Return (X, Y) of the center of cell containing provided text 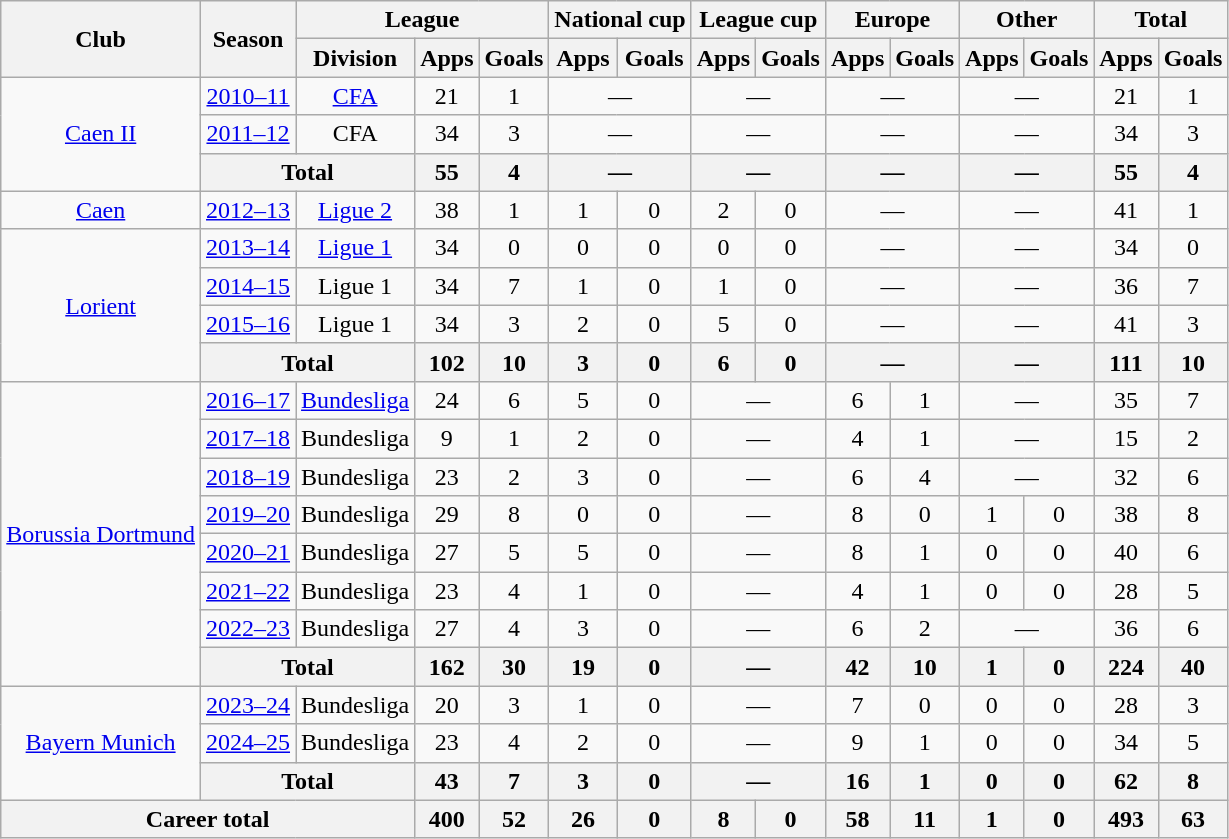
19 (583, 667)
24 (447, 400)
16 (857, 781)
29 (447, 515)
Ligue 2 (356, 210)
62 (1126, 781)
2021–22 (248, 591)
2012–13 (248, 210)
Caen II (101, 134)
162 (447, 667)
42 (857, 667)
15 (1126, 438)
493 (1126, 819)
Other (1027, 20)
2018–19 (248, 477)
2024–25 (248, 743)
30 (514, 667)
2023–24 (248, 705)
35 (1126, 400)
2010–11 (248, 96)
400 (447, 819)
Lorient (101, 305)
224 (1126, 667)
2022–23 (248, 629)
111 (1126, 362)
Division (356, 58)
102 (447, 362)
Bayern Munich (101, 743)
26 (583, 819)
National cup (620, 20)
Season (248, 39)
63 (1193, 819)
43 (447, 781)
League (422, 20)
2016–17 (248, 400)
2011–12 (248, 134)
Career total (208, 819)
Europe (892, 20)
Caen (101, 210)
20 (447, 705)
58 (857, 819)
2019–20 (248, 515)
11 (925, 819)
2013–14 (248, 248)
2017–18 (248, 438)
Club (101, 39)
2014–15 (248, 286)
2015–16 (248, 324)
32 (1126, 477)
2020–21 (248, 553)
Borussia Dortmund (101, 533)
League cup (758, 20)
52 (514, 819)
